Pinpoint the cell where the given text exists, returning its (X, Y) midpoint coordinate. 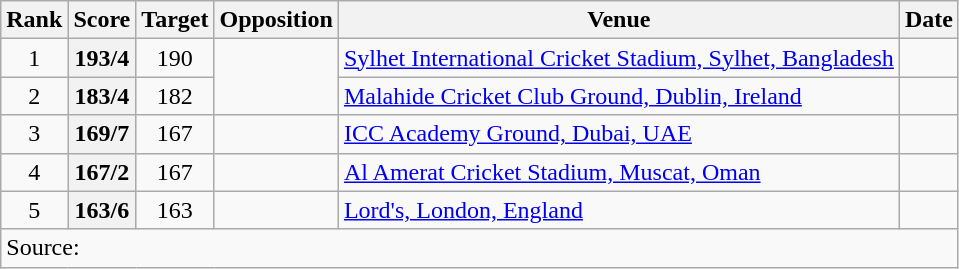
1 (34, 58)
ICC Academy Ground, Dubai, UAE (618, 134)
2 (34, 96)
Date (928, 20)
Rank (34, 20)
182 (175, 96)
193/4 (102, 58)
183/4 (102, 96)
5 (34, 210)
4 (34, 172)
Malahide Cricket Club Ground, Dublin, Ireland (618, 96)
163 (175, 210)
169/7 (102, 134)
190 (175, 58)
Al Amerat Cricket Stadium, Muscat, Oman (618, 172)
Target (175, 20)
Lord's, London, England (618, 210)
Score (102, 20)
Source: (480, 248)
163/6 (102, 210)
3 (34, 134)
Venue (618, 20)
167/2 (102, 172)
Opposition (276, 20)
Sylhet International Cricket Stadium, Sylhet, Bangladesh (618, 58)
